Locate the cell with the specified text and output its (x, y) center coordinate. 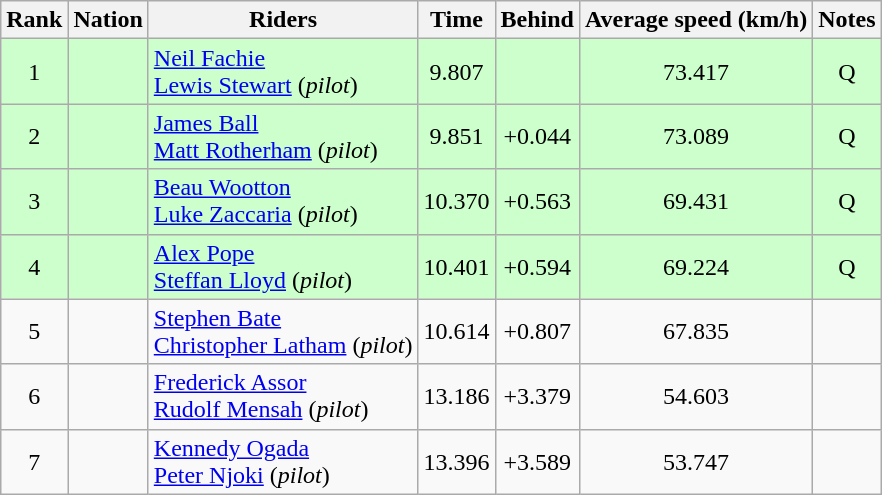
+3.589 (537, 462)
+0.044 (537, 136)
1 (34, 72)
10.614 (456, 332)
Alex PopeSteffan Lloyd (pilot) (283, 266)
54.603 (696, 396)
4 (34, 266)
5 (34, 332)
9.851 (456, 136)
Notes (847, 20)
53.747 (696, 462)
69.224 (696, 266)
Frederick AssorRudolf Mensah (pilot) (283, 396)
+0.594 (537, 266)
7 (34, 462)
9.807 (456, 72)
Average speed (km/h) (696, 20)
+3.379 (537, 396)
Kennedy OgadaPeter Njoki (pilot) (283, 462)
Stephen BateChristopher Latham (pilot) (283, 332)
+0.563 (537, 202)
Time (456, 20)
3 (34, 202)
Beau WoottonLuke Zaccaria (pilot) (283, 202)
Behind (537, 20)
73.417 (696, 72)
2 (34, 136)
6 (34, 396)
73.089 (696, 136)
13.186 (456, 396)
Rank (34, 20)
10.401 (456, 266)
James BallMatt Rotherham (pilot) (283, 136)
67.835 (696, 332)
10.370 (456, 202)
69.431 (696, 202)
Nation (108, 20)
Neil FachieLewis Stewart (pilot) (283, 72)
+0.807 (537, 332)
Riders (283, 20)
13.396 (456, 462)
